Detect which cell encompasses the target text, then output its (x, y) center coordinate. 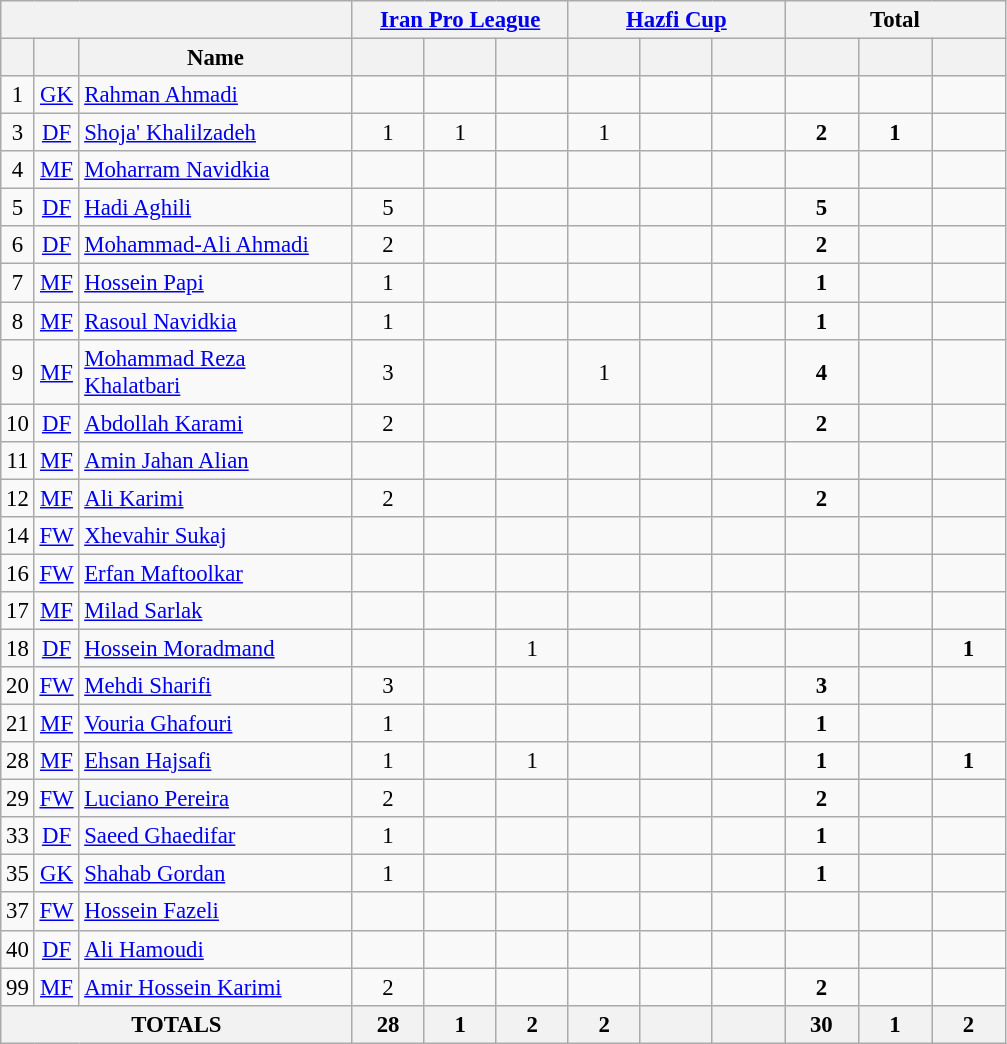
Name (216, 58)
16 (18, 573)
8 (18, 321)
Abdollah Karami (216, 423)
Rahman Ahmadi (216, 95)
Rasoul Navidkia (216, 321)
Mehdi Sharifi (216, 686)
40 (18, 949)
29 (18, 799)
Moharram Navidkia (216, 170)
37 (18, 912)
30 (822, 1024)
Amir Hossein Karimi (216, 987)
Shoja' Khalilzadeh (216, 133)
Hossein Papi (216, 283)
Mohammad-Ali Ahmadi (216, 245)
11 (18, 460)
18 (18, 648)
Vouria Ghafouri (216, 724)
Hadi Aghili (216, 208)
21 (18, 724)
Hossein Moradmand (216, 648)
Ehsan Hajsafi (216, 761)
35 (18, 874)
Mohammad Reza Khalatbari (216, 372)
Saeed Ghaedifar (216, 836)
7 (18, 283)
Milad Sarlak (216, 611)
9 (18, 372)
Erfan Maftoolkar (216, 573)
Xhevahir Sukaj (216, 536)
Total (896, 20)
10 (18, 423)
Hossein Fazeli (216, 912)
Iran Pro League (460, 20)
20 (18, 686)
99 (18, 987)
12 (18, 498)
Ali Karimi (216, 498)
14 (18, 536)
Shahab Gordan (216, 874)
TOTALS (176, 1024)
Luciano Pereira (216, 799)
17 (18, 611)
Ali Hamoudi (216, 949)
6 (18, 245)
Hazfi Cup (676, 20)
Amin Jahan Alian (216, 460)
33 (18, 836)
